Output the (x, y) coordinate of the center of the cell containing the given text.  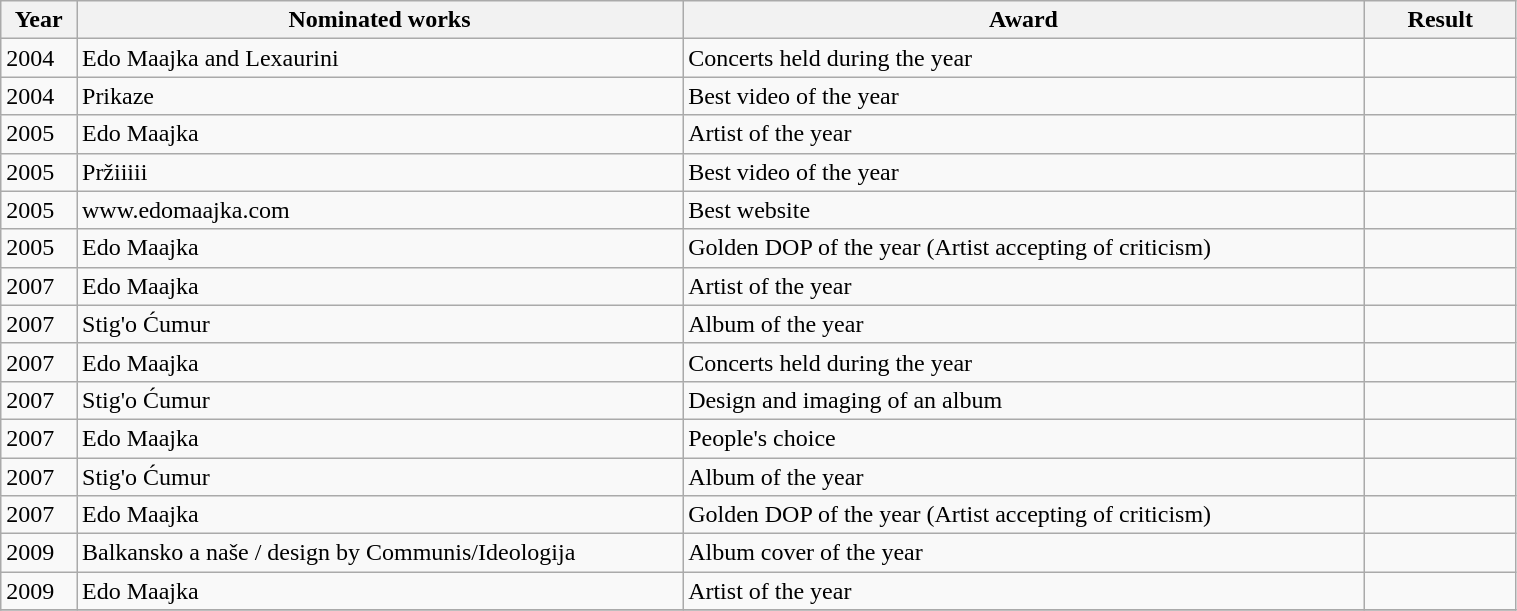
Edo Maajka and Lexaurini (379, 58)
Result (1440, 20)
Award (1024, 20)
Best website (1024, 210)
Year (39, 20)
Album cover of the year (1024, 553)
Design and imaging of an album (1024, 400)
www.edomaajka.com (379, 210)
Balkansko a naše / design by Communis/Ideologija (379, 553)
Pržiiiii (379, 172)
Nominated works (379, 20)
People's choice (1024, 438)
Prikaze (379, 96)
